Scan for the cell matching the given text and deliver its [x, y] coordinate at center. 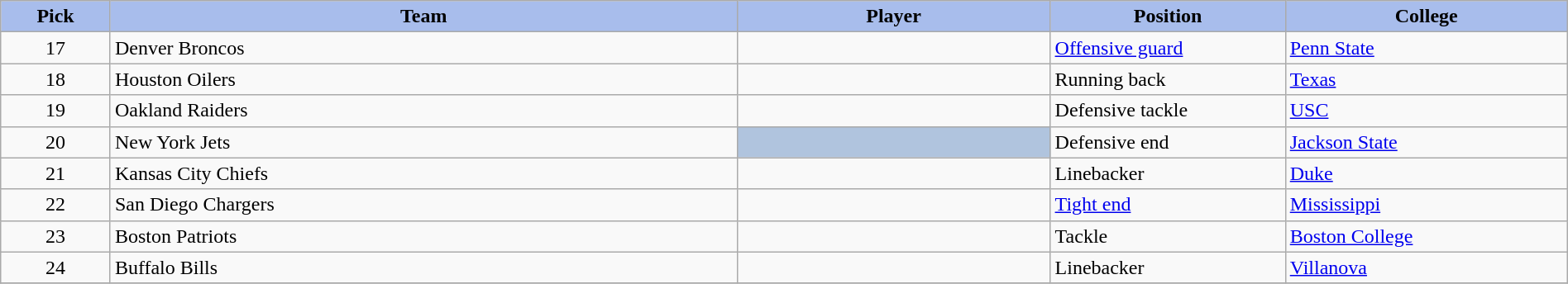
Running back [1168, 79]
New York Jets [423, 142]
Player [893, 17]
Offensive guard [1168, 48]
USC [1426, 111]
19 [56, 111]
Villanova [1426, 267]
17 [56, 48]
Buffalo Bills [423, 267]
Denver Broncos [423, 48]
Penn State [1426, 48]
23 [56, 236]
Tight end [1168, 205]
20 [56, 142]
Team [423, 17]
Position [1168, 17]
Oakland Raiders [423, 111]
Boston Patriots [423, 236]
21 [56, 173]
San Diego Chargers [423, 205]
Houston Oilers [423, 79]
Boston College [1426, 236]
Tackle [1168, 236]
Texas [1426, 79]
Duke [1426, 173]
22 [56, 205]
24 [56, 267]
Defensive tackle [1168, 111]
Jackson State [1426, 142]
18 [56, 79]
Kansas City Chiefs [423, 173]
Mississippi [1426, 205]
Defensive end [1168, 142]
College [1426, 17]
Pick [56, 17]
